Identify which cell holds the provided text, then report its (X, Y) central coordinate. 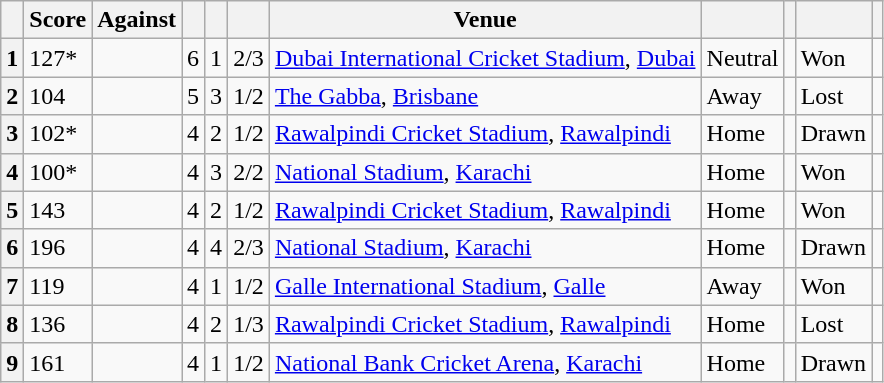
9 (12, 362)
136 (58, 324)
127* (58, 58)
102* (58, 134)
Dubai International Cricket Stadium, Dubai (485, 58)
Venue (485, 20)
Score (58, 20)
104 (58, 96)
The Gabba, Brisbane (485, 96)
143 (58, 210)
National Bank Cricket Arena, Karachi (485, 362)
2/2 (249, 172)
7 (12, 286)
1/3 (249, 324)
100* (58, 172)
Against (137, 20)
196 (58, 248)
Neutral (742, 58)
161 (58, 362)
8 (12, 324)
Galle International Stadium, Galle (485, 286)
119 (58, 286)
